Pinpoint the cell where the given text exists, returning its (X, Y) midpoint coordinate. 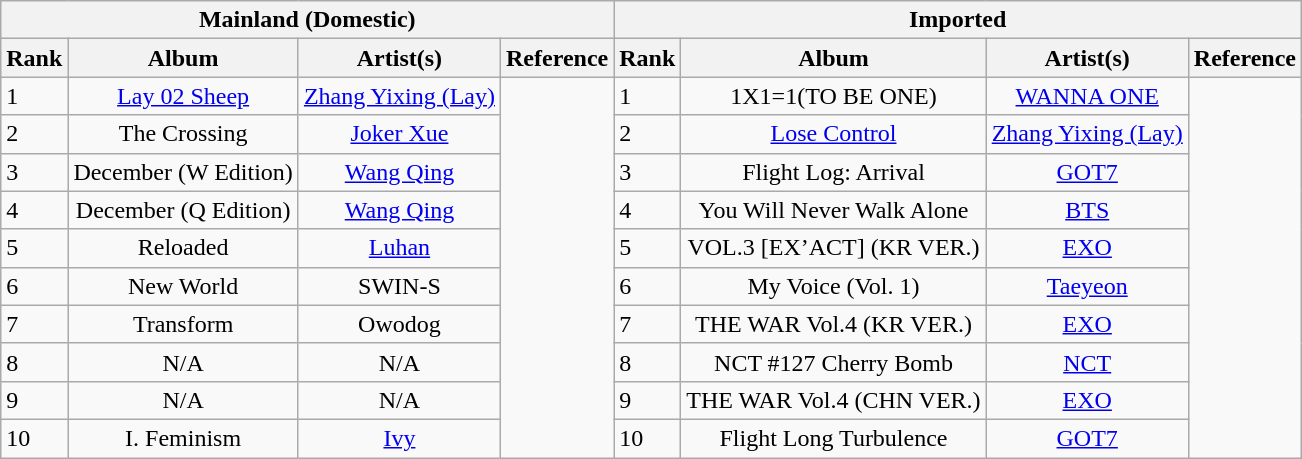
December (Q Edition) (184, 210)
SWIN-S (399, 286)
The Crossing (184, 134)
My Voice (Vol. 1) (834, 286)
Lay 02 Sheep (184, 96)
Lose Control (834, 134)
Ivy (399, 438)
Transform (184, 324)
Reloaded (184, 248)
1X1=1(TO BE ONE) (834, 96)
Joker Xue (399, 134)
VOL.3 [EX’ACT] (KR VER.) (834, 248)
Flight Log: Arrival (834, 172)
I. Feminism (184, 438)
THE WAR Vol.4 (KR VER.) (834, 324)
NCT (1087, 362)
Flight Long Turbulence (834, 438)
NCT #127 Cherry Bomb (834, 362)
THE WAR Vol.4 (CHN VER.) (834, 400)
Taeyeon (1087, 286)
You Will Never Walk Alone (834, 210)
Luhan (399, 248)
BTS (1087, 210)
December (W Edition) (184, 172)
Imported (958, 20)
Mainland (Domestic) (308, 20)
New World (184, 286)
Owodog (399, 324)
WANNA ONE (1087, 96)
